Return [X, Y] of the center of cell containing provided text 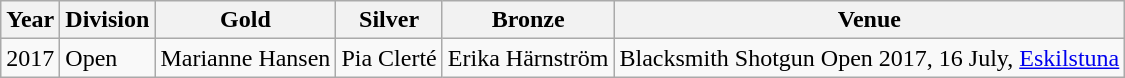
Erika Härnström [528, 58]
Marianne Hansen [246, 58]
Gold [246, 20]
Blacksmith Shotgun Open 2017, 16 July, Eskilstuna [870, 58]
Silver [389, 20]
Pia Clerté [389, 58]
Open [108, 58]
Bronze [528, 20]
Division [108, 20]
2017 [30, 58]
Year [30, 20]
Venue [870, 20]
